Locate the cell with the specified text and output its (x, y) center coordinate. 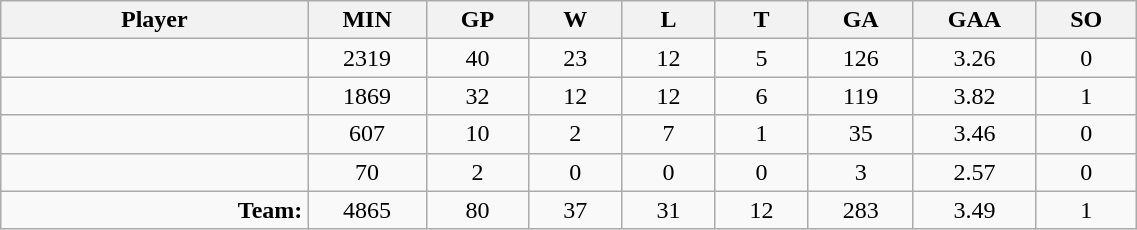
SO (1086, 20)
40 (477, 58)
31 (668, 210)
GA (860, 20)
32 (477, 96)
283 (860, 210)
4865 (367, 210)
23 (576, 58)
80 (477, 210)
MIN (367, 20)
W (576, 20)
3.46 (974, 134)
3.82 (974, 96)
37 (576, 210)
Player (154, 20)
35 (860, 134)
1869 (367, 96)
3.49 (974, 210)
607 (367, 134)
126 (860, 58)
2.57 (974, 172)
10 (477, 134)
2319 (367, 58)
GP (477, 20)
119 (860, 96)
Team: (154, 210)
3 (860, 172)
5 (762, 58)
6 (762, 96)
7 (668, 134)
3.26 (974, 58)
L (668, 20)
T (762, 20)
70 (367, 172)
GAA (974, 20)
